Return the (X, Y) coordinate for the center point of the cell that contains the specified text.  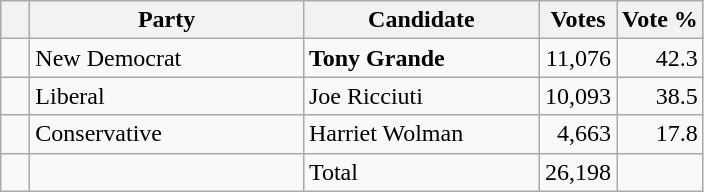
Joe Ricciuti (421, 96)
11,076 (578, 58)
Liberal (167, 96)
New Democrat (167, 58)
Conservative (167, 134)
Votes (578, 20)
38.5 (660, 96)
Party (167, 20)
Harriet Wolman (421, 134)
10,093 (578, 96)
17.8 (660, 134)
Candidate (421, 20)
26,198 (578, 172)
42.3 (660, 58)
4,663 (578, 134)
Tony Grande (421, 58)
Vote % (660, 20)
Total (421, 172)
